Identify which cell holds the provided text, then report its (X, Y) central coordinate. 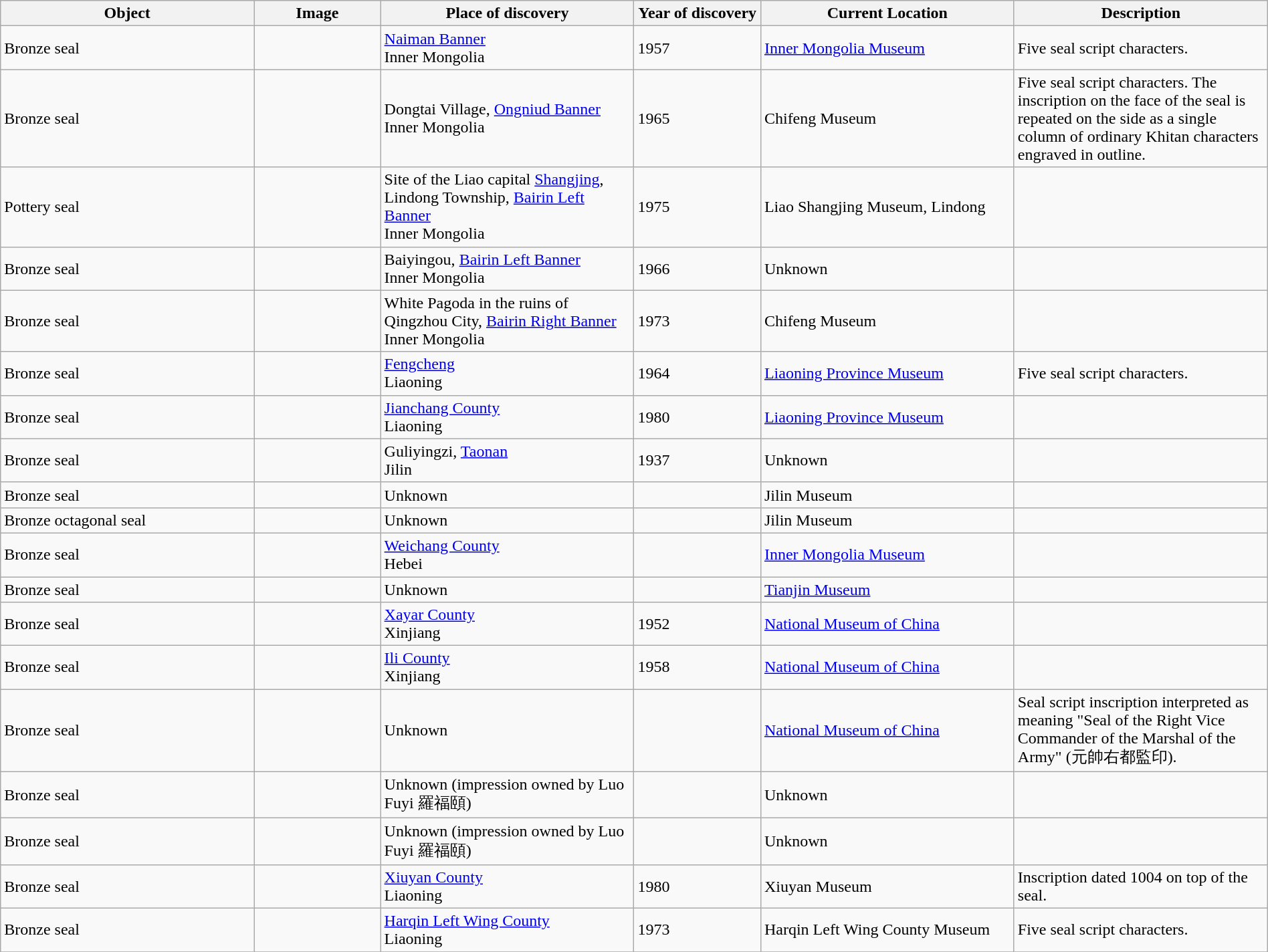
Guliyingzi, TaonanJilin (507, 460)
White Pagoda in the ruins of Qingzhou City, Bairin Right BannerInner Mongolia (507, 321)
Liao Shangjing Museum, Lindong (887, 207)
Bronze octagonal seal (127, 520)
1975 (697, 207)
Place of discovery (507, 13)
Ili CountyXinjiang (507, 667)
Inscription dated 1004 on top of the seal. (1141, 886)
Harqin Left Wing County Museum (887, 929)
1952 (697, 624)
1966 (697, 269)
Site of the Liao capital Shangjing, Lindong Township, Bairin Left BannerInner Mongolia (507, 207)
Image (317, 13)
Tianjin Museum (887, 589)
Description (1141, 13)
1958 (697, 667)
Naiman BannerInner Mongolia (507, 48)
Object (127, 13)
1937 (697, 460)
Xayar CountyXinjiang (507, 624)
Year of discovery (697, 13)
Pottery seal (127, 207)
Jianchang CountyLiaoning (507, 417)
Xiuyan Museum (887, 886)
Harqin Left Wing CountyLiaoning (507, 929)
FengchengLiaoning (507, 373)
1964 (697, 373)
Seal script inscription interpreted as meaning "Seal of the Right Vice Commander of the Marshal of the Army" (元帥右都監印). (1141, 731)
Weichang CountyHebei (507, 555)
Dongtai Village, Ongniud BannerInner Mongolia (507, 118)
1965 (697, 118)
Current Location (887, 13)
Xiuyan CountyLiaoning (507, 886)
Baiyingou, Bairin Left BannerInner Mongolia (507, 269)
1957 (697, 48)
